Return the [x, y] coordinate for the center point of the cell that contains the specified text.  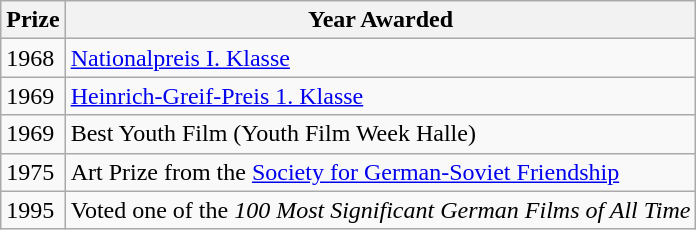
Nationalpreis I. Klasse [380, 58]
Prize [33, 20]
1968 [33, 58]
Year Awarded [380, 20]
Heinrich-Greif-Preis 1. Klasse [380, 96]
Voted one of the 100 Most Significant German Films of All Time [380, 210]
1995 [33, 210]
Art Prize from the Society for German-Soviet Friendship [380, 172]
1975 [33, 172]
Best Youth Film (Youth Film Week Halle) [380, 134]
